From the cell containing the given text, extract its center point as [X, Y] coordinate. 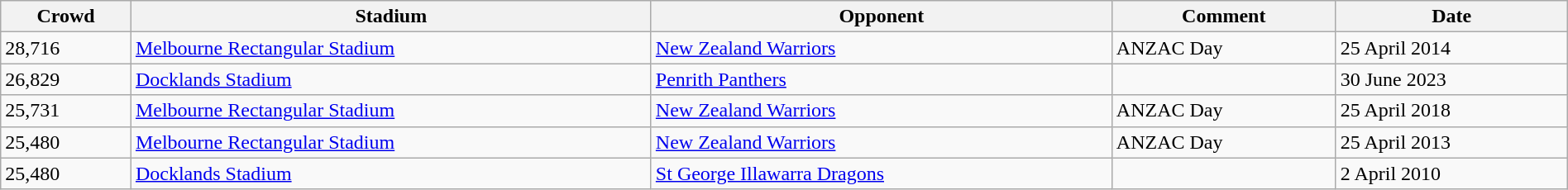
Opponent [882, 17]
St George Illawarra Dragons [882, 173]
25 April 2013 [1451, 142]
26,829 [66, 79]
Crowd [66, 17]
Comment [1224, 17]
Penrith Panthers [882, 79]
25 April 2018 [1451, 111]
25 April 2014 [1451, 48]
Stadium [390, 17]
30 June 2023 [1451, 79]
2 April 2010 [1451, 173]
28,716 [66, 48]
25,731 [66, 111]
Date [1451, 17]
